Return the [x, y] coordinate for the center point of the cell that contains the specified text.  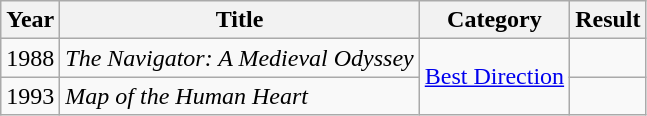
Best Direction [494, 77]
Category [494, 20]
The Navigator: A Medieval Odyssey [240, 58]
Title [240, 20]
1988 [30, 58]
Map of the Human Heart [240, 96]
Year [30, 20]
Result [608, 20]
1993 [30, 96]
